Search for the cell housing the specified text and yield its [x, y] center coordinate. 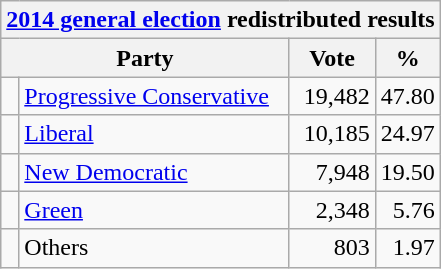
% [408, 58]
Progressive Conservative [154, 96]
New Democratic [154, 172]
2014 general election redistributed results [220, 20]
1.97 [408, 248]
2,348 [332, 210]
Green [154, 210]
Vote [332, 58]
19.50 [408, 172]
Liberal [154, 134]
Others [154, 248]
803 [332, 248]
24.97 [408, 134]
5.76 [408, 210]
19,482 [332, 96]
10,185 [332, 134]
Party [145, 58]
47.80 [408, 96]
7,948 [332, 172]
